Return the [X, Y] coordinate for the center point of the cell that contains the specified text.  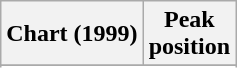
Chart (1999) [72, 34]
Peakposition [189, 34]
